From the cell containing the given text, extract its center point as (x, y) coordinate. 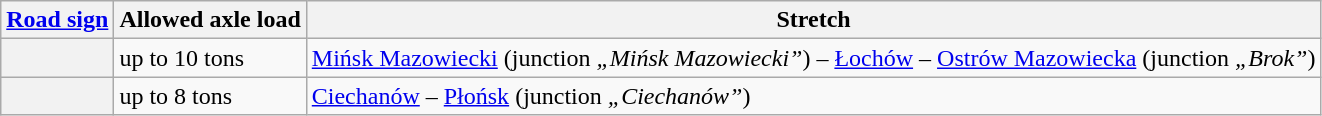
up to 8 tons (210, 96)
Mińsk Mazowiecki (junction „Mińsk Mazowiecki”) – Łochów – Ostrów Mazowiecka (junction „Brok”) (814, 58)
Road sign (58, 20)
Stretch (814, 20)
up to 10 tons (210, 58)
Ciechanów – Płońsk (junction „Ciechanów”) (814, 96)
Allowed axle load (210, 20)
